Detect which cell encompasses the target text, then output its [X, Y] center coordinate. 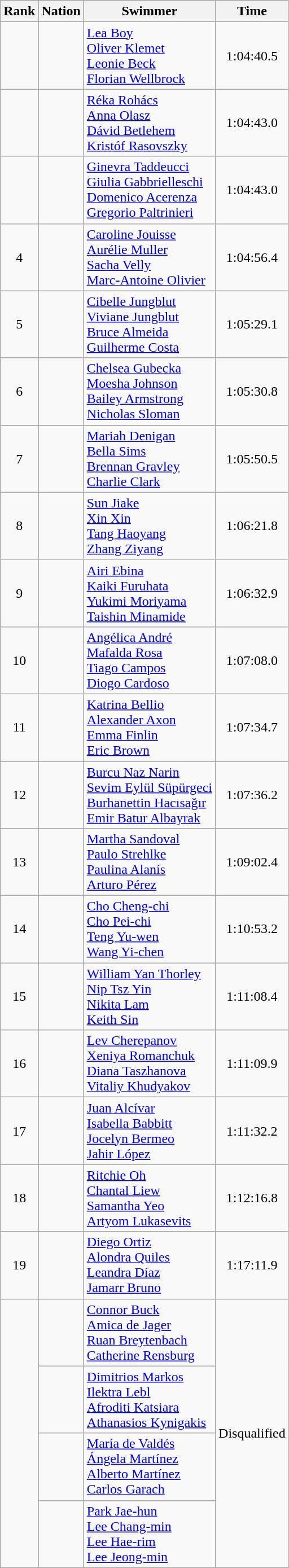
6 [19, 392]
11 [19, 727]
16 [19, 1063]
Katrina BellioAlexander AxonEmma FinlinEric Brown [149, 727]
Ritchie OhChantal LiewSamantha YeoArtyom Lukasevits [149, 1198]
1:06:21.8 [252, 526]
13 [19, 862]
17 [19, 1131]
Ginevra TaddeucciGiulia GabbrielleschiDomenico AcerenzaGregorio Paltrinieri [149, 190]
10 [19, 660]
Lea BoyOliver KlemetLeonie BeckFlorian Wellbrock [149, 55]
1:11:09.9 [252, 1063]
Angélica AndréMafalda RosaTiago CamposDiogo Cardoso [149, 660]
14 [19, 929]
1:17:11.9 [252, 1265]
Juan AlcívarIsabella BabbittJocelyn BermeoJahir López [149, 1131]
Diego OrtizAlondra QuilesLeandra DíazJamarr Bruno [149, 1265]
Lev CherepanovXeniya RomanchukDiana TaszhanovaVitaliy Khudyakov [149, 1063]
Connor BuckAmica de JagerRuan BreytenbachCatherine Rensburg [149, 1332]
Park Jae-hunLee Chang-min Lee Hae-rimLee Jeong-min [149, 1534]
1:11:32.2 [252, 1131]
Martha SandovalPaulo StrehlkePaulina AlanísArturo Pérez [149, 862]
Time [252, 11]
1:10:53.2 [252, 929]
1:05:50.5 [252, 458]
1:04:56.4 [252, 257]
1:07:08.0 [252, 660]
1:07:34.7 [252, 727]
8 [19, 526]
1:07:36.2 [252, 795]
Dimitrios MarkosIlektra LeblAfroditi KatsiaraAthanasios Kynigakis [149, 1400]
Cibelle JungblutViviane JungblutBruce AlmeidaGuilherme Costa [149, 324]
7 [19, 458]
1:12:16.8 [252, 1198]
9 [19, 593]
María de ValdésÁngela MartínezAlberto MartínezCarlos Garach [149, 1466]
Nation [61, 11]
Airi EbinaKaiki FuruhataYukimi MoriyamaTaishin Minamide [149, 593]
Sun JiakeXin XinTang HaoyangZhang Ziyang [149, 526]
Burcu Naz NarinSevim Eylül Süpürgeci Burhanettin HacısağırEmir Batur Albayrak [149, 795]
18 [19, 1198]
5 [19, 324]
15 [19, 997]
Swimmer [149, 11]
19 [19, 1265]
1:05:30.8 [252, 392]
Chelsea GubeckaMoesha JohnsonBailey ArmstrongNicholas Sloman [149, 392]
Rank [19, 11]
1:04:40.5 [252, 55]
1:09:02.4 [252, 862]
Cho Cheng-chiCho Pei-chiTeng Yu-wenWang Yi-chen [149, 929]
1:06:32.9 [252, 593]
1:05:29.1 [252, 324]
William Yan ThorleyNip Tsz YinNikita LamKeith Sin [149, 997]
12 [19, 795]
Mariah DeniganBella SimsBrennan GravleyCharlie Clark [149, 458]
4 [19, 257]
Réka RohácsAnna OlaszDávid BetlehemKristóf Rasovszky [149, 123]
Disqualified [252, 1433]
Caroline JouisseAurélie MullerSacha VellyMarc-Antoine Olivier [149, 257]
1:11:08.4 [252, 997]
